Return the [X, Y] coordinate for the center point of the cell that contains the specified text.  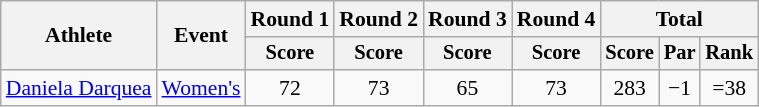
Athlete [79, 36]
Round 3 [468, 19]
Daniela Darquea [79, 88]
65 [468, 88]
Round 2 [378, 19]
Total [679, 19]
Round 4 [556, 19]
Round 1 [290, 19]
72 [290, 88]
283 [629, 88]
Rank [729, 54]
Par [680, 54]
=38 [729, 88]
−1 [680, 88]
Event [202, 36]
Women's [202, 88]
